Scan for the cell matching the given text and deliver its (x, y) coordinate at center. 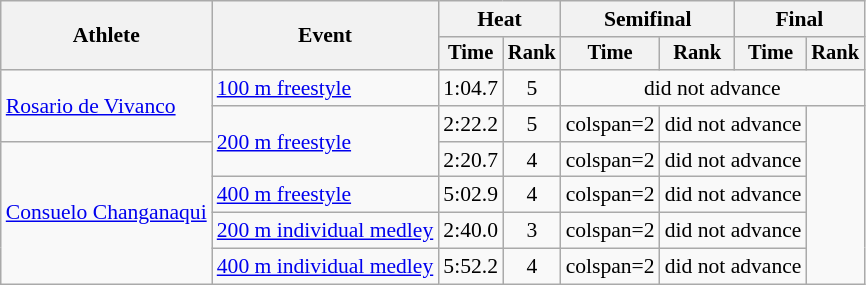
2:40.0 (470, 231)
Heat (499, 19)
Consuelo Changanaqui (106, 213)
3 (532, 231)
5:52.2 (470, 267)
5:02.9 (470, 195)
100 m freestyle (326, 88)
2:22.2 (470, 124)
Athlete (106, 36)
Final (800, 19)
Semifinal (648, 19)
Event (326, 36)
2:20.7 (470, 160)
200 m freestyle (326, 142)
1:04.7 (470, 88)
200 m individual medley (326, 231)
Rosario de Vivanco (106, 106)
400 m freestyle (326, 195)
400 m individual medley (326, 267)
